Search for the cell housing the specified text and yield its (x, y) center coordinate. 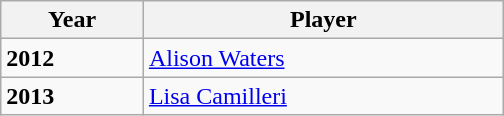
Lisa Camilleri (323, 96)
2013 (72, 96)
Year (72, 20)
2012 (72, 58)
Player (323, 20)
Alison Waters (323, 58)
